Output the [x, y] coordinate of the center of the cell containing the given text.  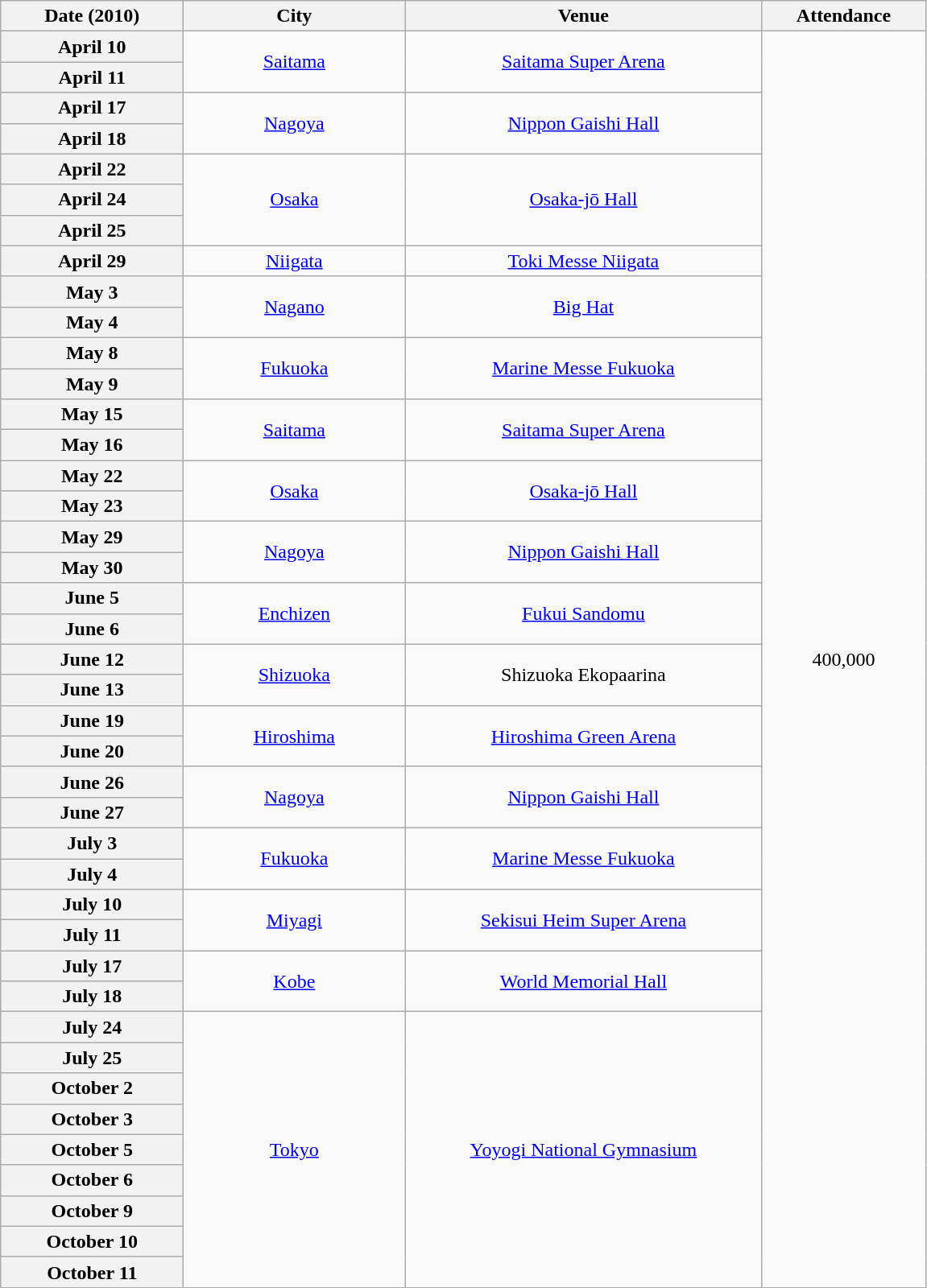
Shizuoka [295, 675]
June 5 [92, 598]
Sekisui Heim Super Arena [583, 920]
Hiroshima [295, 736]
Miyagi [295, 920]
Hiroshima Green Arena [583, 736]
July 10 [92, 905]
May 4 [92, 322]
October 11 [92, 1272]
Venue [583, 16]
October 2 [92, 1088]
July 25 [92, 1058]
June 13 [92, 690]
June 27 [92, 812]
May 15 [92, 415]
Enchizen [295, 613]
May 23 [92, 506]
Kobe [295, 981]
July 24 [92, 1027]
June 6 [92, 629]
Attendance [844, 16]
Date (2010) [92, 16]
400,000 [844, 660]
April 10 [92, 47]
April 18 [92, 138]
May 30 [92, 568]
April 22 [92, 169]
May 29 [92, 537]
October 5 [92, 1150]
July 18 [92, 997]
June 12 [92, 659]
May 22 [92, 476]
April 11 [92, 77]
Toki Messe Niigata [583, 261]
October 10 [92, 1241]
Niigata [295, 261]
July 11 [92, 935]
May 3 [92, 291]
May 9 [92, 384]
World Memorial Hall [583, 981]
June 26 [92, 782]
April 24 [92, 200]
Big Hat [583, 307]
October 6 [92, 1180]
Tokyo [295, 1150]
July 17 [92, 966]
June 20 [92, 751]
Yoyogi National Gymnasium [583, 1150]
October 3 [92, 1119]
May 8 [92, 353]
April 25 [92, 230]
May 16 [92, 445]
June 19 [92, 720]
July 3 [92, 843]
October 9 [92, 1211]
April 29 [92, 261]
Fukui Sandomu [583, 613]
Nagano [295, 307]
City [295, 16]
July 4 [92, 873]
Shizuoka Ekopaarina [583, 675]
April 17 [92, 108]
